Return the [X, Y] coordinate for the center point of the cell that contains the specified text.  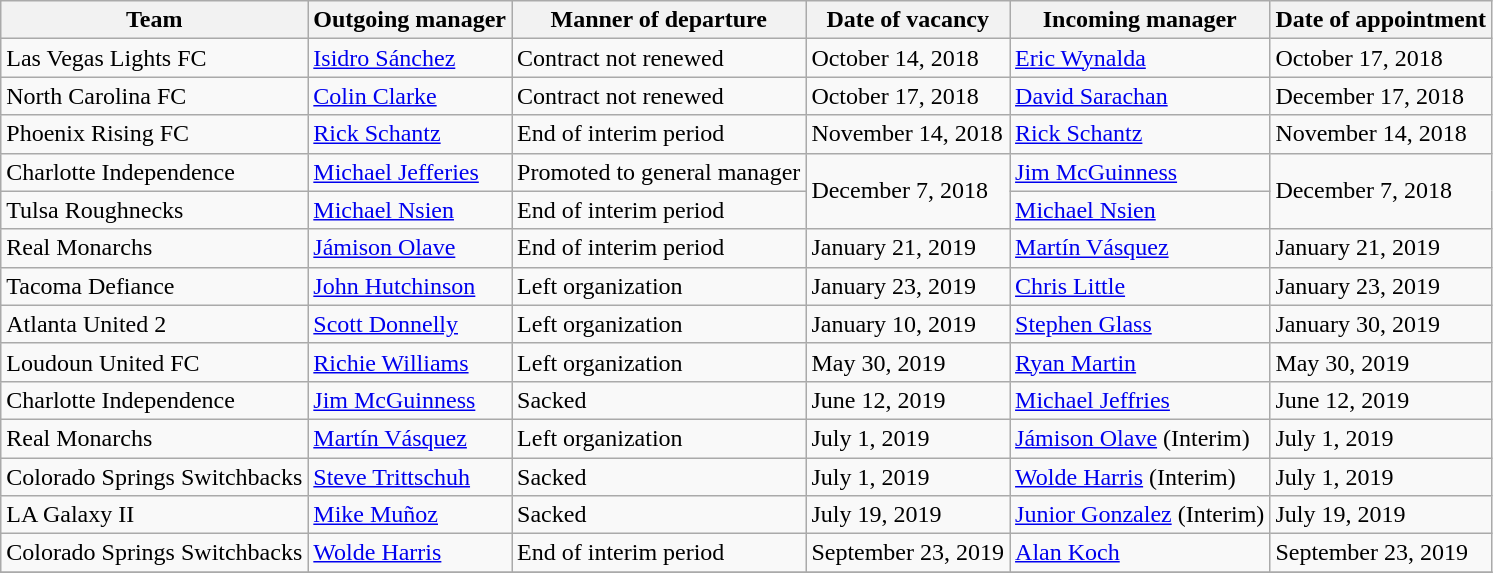
October 14, 2018 [908, 58]
Incoming manager [1140, 20]
Scott Donnelly [410, 324]
January 30, 2019 [1381, 324]
LA Galaxy II [154, 515]
Isidro Sánchez [410, 58]
Mike Muñoz [410, 515]
Jámison Olave [410, 248]
Loudoun United FC [154, 362]
Michael Jeffries [1140, 400]
Junior Gonzalez (Interim) [1140, 515]
John Hutchinson [410, 286]
Chris Little [1140, 286]
David Sarachan [1140, 96]
Jámison Olave (Interim) [1140, 438]
Tacoma Defiance [154, 286]
December 17, 2018 [1381, 96]
Promoted to general manager [659, 172]
Phoenix Rising FC [154, 134]
Ryan Martin [1140, 362]
Wolde Harris [410, 553]
Steve Trittschuh [410, 477]
Stephen Glass [1140, 324]
Manner of departure [659, 20]
January 10, 2019 [908, 324]
Colin Clarke [410, 96]
Eric Wynalda [1140, 58]
Date of appointment [1381, 20]
Michael Jefferies [410, 172]
Atlanta United 2 [154, 324]
North Carolina FC [154, 96]
Outgoing manager [410, 20]
Alan Koch [1140, 553]
Wolde Harris (Interim) [1140, 477]
Team [154, 20]
Tulsa Roughnecks [154, 210]
Las Vegas Lights FC [154, 58]
Date of vacancy [908, 20]
Richie Williams [410, 362]
